Provide the [X, Y] coordinate of the cell's center where the given text is located.  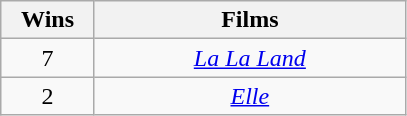
2 [48, 96]
7 [48, 58]
Elle [250, 96]
Wins [48, 20]
La La Land [250, 58]
Films [250, 20]
